Identify which cell holds the provided text, then report its (X, Y) central coordinate. 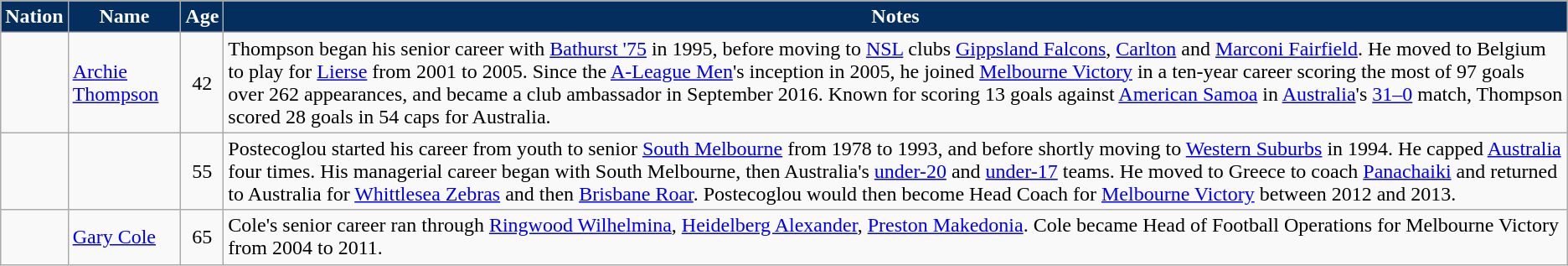
42 (203, 82)
Nation (34, 17)
Name (124, 17)
65 (203, 237)
Gary Cole (124, 237)
Age (203, 17)
Notes (895, 17)
Archie Thompson (124, 82)
55 (203, 171)
